Locate the cell with the specified text and output its [X, Y] center coordinate. 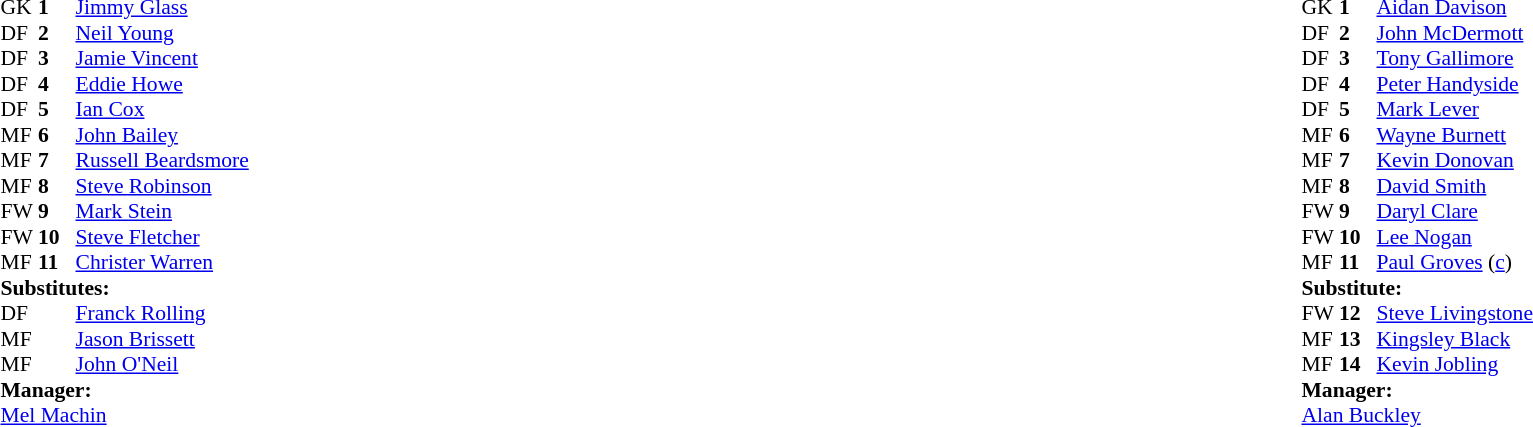
Peter Handyside [1454, 84]
12 [1358, 313]
Steve Livingstone [1454, 313]
13 [1358, 339]
Kingsley Black [1454, 339]
Substitutes: [124, 288]
Jason Brissett [162, 339]
John O'Neil [162, 365]
Mark Stein [162, 211]
David Smith [1454, 186]
Jamie Vincent [162, 59]
Mark Lever [1454, 109]
Daryl Clare [1454, 211]
Steve Fletcher [162, 237]
Ian Cox [162, 109]
Lee Nogan [1454, 237]
Christer Warren [162, 263]
Neil Young [162, 33]
Paul Groves (c) [1454, 263]
Russell Beardsmore [162, 161]
Tony Gallimore [1454, 59]
Kevin Jobling [1454, 365]
Franck Rolling [162, 313]
Substitute: [1416, 288]
John McDermott [1454, 33]
Kevin Donovan [1454, 161]
John Bailey [162, 135]
14 [1358, 365]
Eddie Howe [162, 84]
Steve Robinson [162, 186]
Wayne Burnett [1454, 135]
